Output the (X, Y) coordinate of the center of the cell containing the given text.  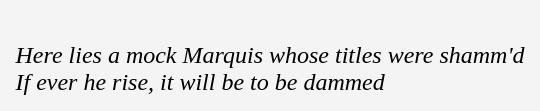
Here lies a mock Marquis whose titles were shamm'd If ever he rise, it will be to be dammed (270, 56)
